Identify which cell holds the provided text, then report its (X, Y) central coordinate. 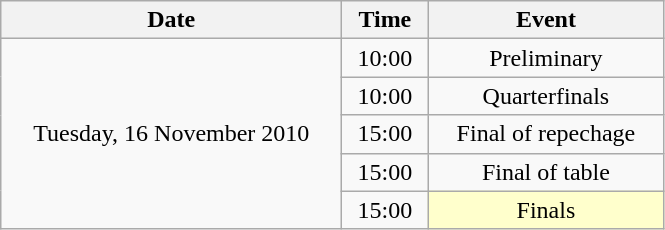
Event (546, 20)
Tuesday, 16 November 2010 (172, 134)
Time (385, 20)
Preliminary (546, 58)
Final of table (546, 172)
Finals (546, 210)
Date (172, 20)
Quarterfinals (546, 96)
Final of repechage (546, 134)
